Capture the cell that displays the provided text and extract its (x, y) central coordinate. 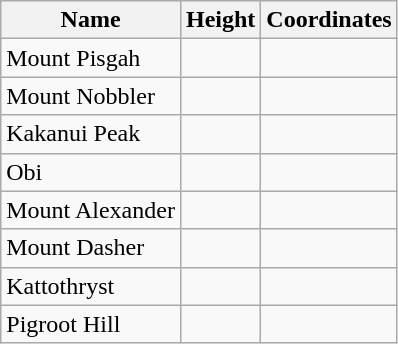
Obi (91, 172)
Kakanui Peak (91, 134)
Mount Nobbler (91, 96)
Height (220, 20)
Mount Dasher (91, 248)
Coordinates (329, 20)
Pigroot Hill (91, 324)
Mount Pisgah (91, 58)
Name (91, 20)
Kattothryst (91, 286)
Mount Alexander (91, 210)
